From the cell containing the given text, extract its center point as [x, y] coordinate. 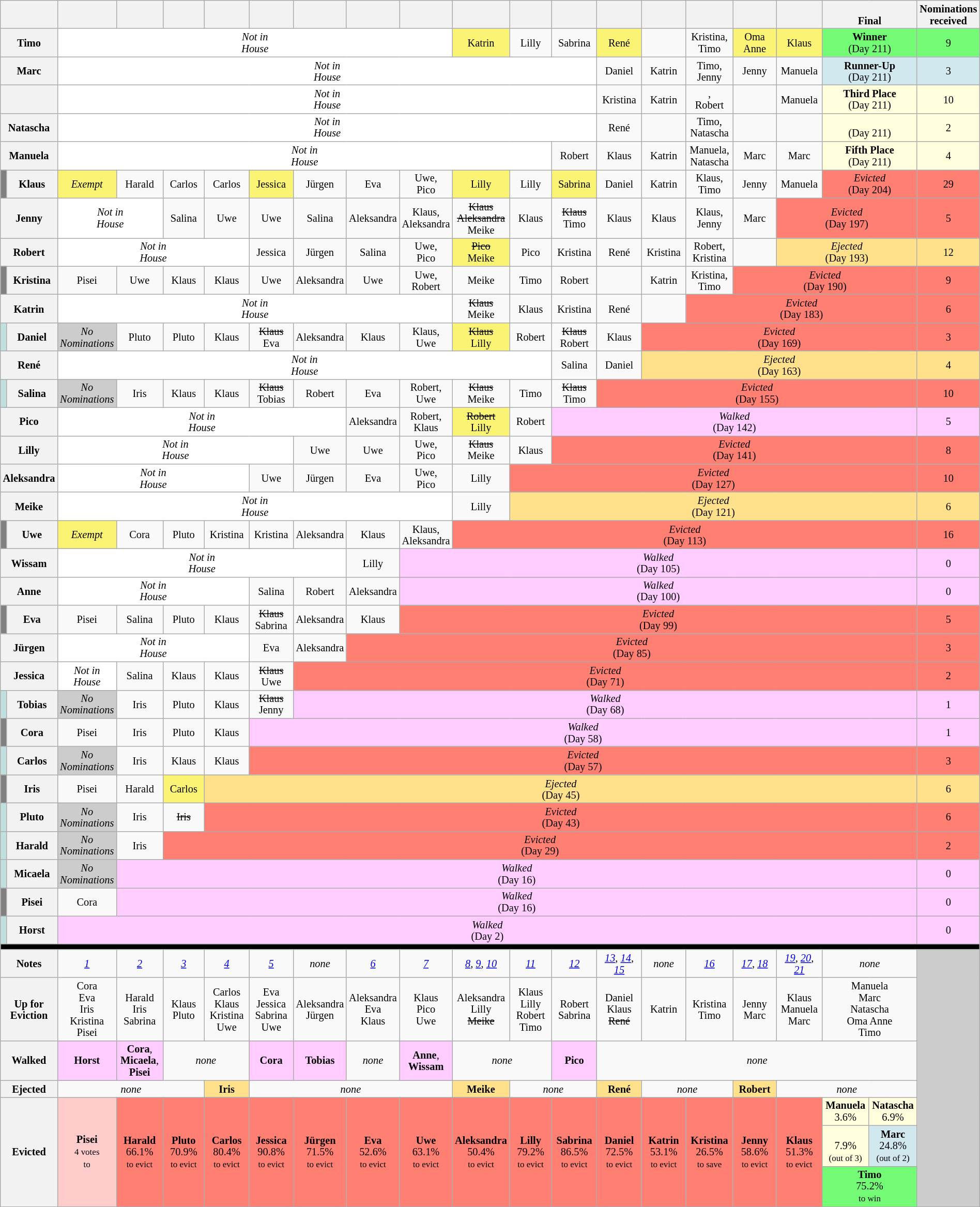
Eva52.6%to evict [373, 1152]
Evicted(Day 169) [779, 337]
7 [426, 964]
7.9%(out of 3) [846, 1145]
Evicted(Day 43) [561, 817]
Evicted [29, 1152]
CoraEvaIrisKristinaPisei [87, 1009]
RobertSabrina [574, 1009]
Cora,Micaela,Pisei [140, 1061]
Ejected(Day 45) [561, 789]
Ejected(Day 121) [713, 507]
ManuelaMarcNataschaOma AnneTimo [870, 1009]
HaraldIrisSabrina [140, 1009]
Klaus,Uwe [426, 337]
Ejected(Day 163) [779, 365]
JennyMarc [755, 1009]
(Day 211) [870, 127]
Jessica90.8%to evict [271, 1152]
Evicted(Day 29) [540, 846]
Robert Lilly [481, 422]
Fifth Place(Day 211) [870, 156]
Wissam [29, 562]
AleksandraEvaKlaus [373, 1009]
11 [531, 964]
Micaela [32, 874]
Nominationsreceived [948, 14]
Evicted(Day 197) [847, 218]
Walked(Day 68) [606, 704]
Final [870, 14]
Klaus51.3%to evict [799, 1152]
Klaus Lilly [481, 337]
Up forEviction [29, 1009]
Harald66.1%to evict [140, 1152]
Kristina26.5%to save [709, 1152]
Lilly79.2%to evict [531, 1152]
Walked [29, 1061]
Evicted(Day 85) [632, 647]
Katrin53.1%to evict [664, 1152]
Pico Meike [481, 252]
Natascha [29, 127]
KlausLillyRobertTimo [531, 1009]
Third Place(Day 211) [870, 99]
Pisei4 votesto [87, 1152]
8, 9, 10 [481, 964]
Robert,Uwe [426, 393]
Klaus Sabrina [271, 619]
Evicted(Day 57) [583, 761]
Evicted(Day 183) [801, 308]
Oma Anne [755, 42]
KristinaTimo [709, 1009]
Klaus Jenny [271, 704]
Anne,Wissam [426, 1061]
KlausPluto [184, 1009]
Ejected(Day 193) [847, 252]
Evicted(Day 155) [757, 393]
Walked(Day 2) [487, 930]
Natascha6.9% [893, 1111]
Klaus Tobias [271, 393]
Marc24.8%(out of 2) [893, 1145]
,Robert [709, 99]
Klaus,Timo [709, 184]
Timo,Natascha [709, 127]
Klaus,Jenny [709, 218]
Sabrina86.5%to evict [574, 1152]
Evicted(Day 127) [713, 478]
Jenny58.6%to evict [755, 1152]
Daniel72.5%to evict [619, 1152]
Manuela3.6% [846, 1111]
Robert,Kristina [709, 252]
Timo75.2%to win [870, 1187]
8 [948, 450]
DanielKlausRené [619, 1009]
Evicted(Day 99) [659, 619]
Evicted(Day 204) [870, 184]
Klaus Aleksandra Meike [481, 218]
13, 14, 15 [619, 964]
Walked(Day 105) [659, 562]
Evicted(Day 190) [825, 280]
Winner(Day 211) [870, 42]
AleksandraLillyMeike [481, 1009]
Runner-Up(Day 211) [870, 71]
Evicted(Day 113) [684, 534]
Walked(Day 142) [734, 422]
Uwe,Robert [426, 280]
Evicted(Day 141) [734, 450]
Klaus Eva [271, 337]
Anne [29, 591]
Evicted(Day 71) [606, 676]
Walked(Day 100) [659, 591]
Manuela,Natascha [709, 156]
Walked(Day 58) [583, 732]
Notes [29, 964]
Jürgen71.5%to evict [320, 1152]
CarlosKlausKristinaUwe [227, 1009]
Pluto70.9%to evict [184, 1152]
Carlos80.4%to evict [227, 1152]
29 [948, 184]
KlausManuelaMarc [799, 1009]
Timo,Jenny [709, 71]
Robert,Klaus [426, 422]
EvaJessicaSabrinaUwe [271, 1009]
Klaus Uwe [271, 676]
Aleksandra50.4%to evict [481, 1152]
AleksandraJürgen [320, 1009]
17, 18 [755, 964]
KlausPicoUwe [426, 1009]
Uwe63.1%to evict [426, 1152]
19, 20, 21 [799, 964]
Ejected [29, 1089]
Klaus Robert [574, 337]
